Pinpoint the cell where the given text exists, returning its (x, y) midpoint coordinate. 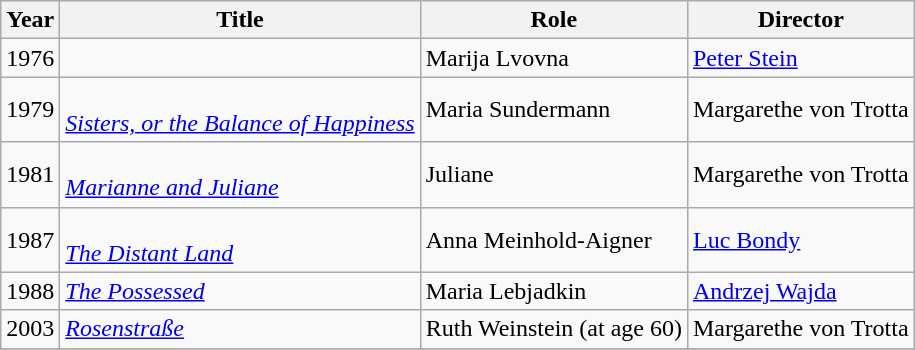
Role (554, 20)
2003 (30, 329)
The Possessed (240, 291)
Director (800, 20)
Title (240, 20)
Rosenstraße (240, 329)
Maria Sundermann (554, 110)
Ruth Weinstein (at age 60) (554, 329)
The Distant Land (240, 240)
Anna Meinhold-Aigner (554, 240)
1987 (30, 240)
Andrzej Wajda (800, 291)
1981 (30, 174)
Luc Bondy (800, 240)
1976 (30, 58)
1979 (30, 110)
Year (30, 20)
Marianne and Juliane (240, 174)
Peter Stein (800, 58)
Sisters, or the Balance of Happiness (240, 110)
Juliane (554, 174)
1988 (30, 291)
Marija Lvovna (554, 58)
Maria Lebjadkin (554, 291)
